Pinpoint the cell where the given text exists, returning its (x, y) midpoint coordinate. 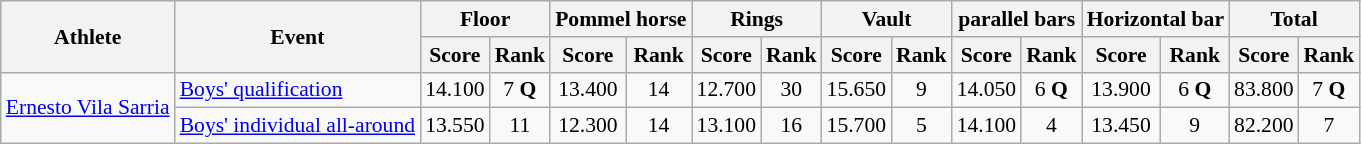
Ernesto Vila Sarria (88, 108)
14.050 (986, 90)
15.650 (856, 90)
Vault (887, 19)
30 (792, 90)
13.900 (1122, 90)
13.450 (1122, 126)
parallel bars (1017, 19)
Floor (485, 19)
12.700 (726, 90)
82.200 (1264, 126)
13.550 (454, 126)
Event (298, 36)
13.400 (588, 90)
15.700 (856, 126)
11 (520, 126)
Horizontal bar (1156, 19)
12.300 (588, 126)
16 (792, 126)
7 (1330, 126)
Boys' individual all-around (298, 126)
Boys' qualification (298, 90)
Pommel horse (620, 19)
Athlete (88, 36)
Rings (757, 19)
5 (922, 126)
13.100 (726, 126)
83.800 (1264, 90)
Total (1294, 19)
4 (1052, 126)
